Provide the (X, Y) coordinate of the cell's center where the given text is located.  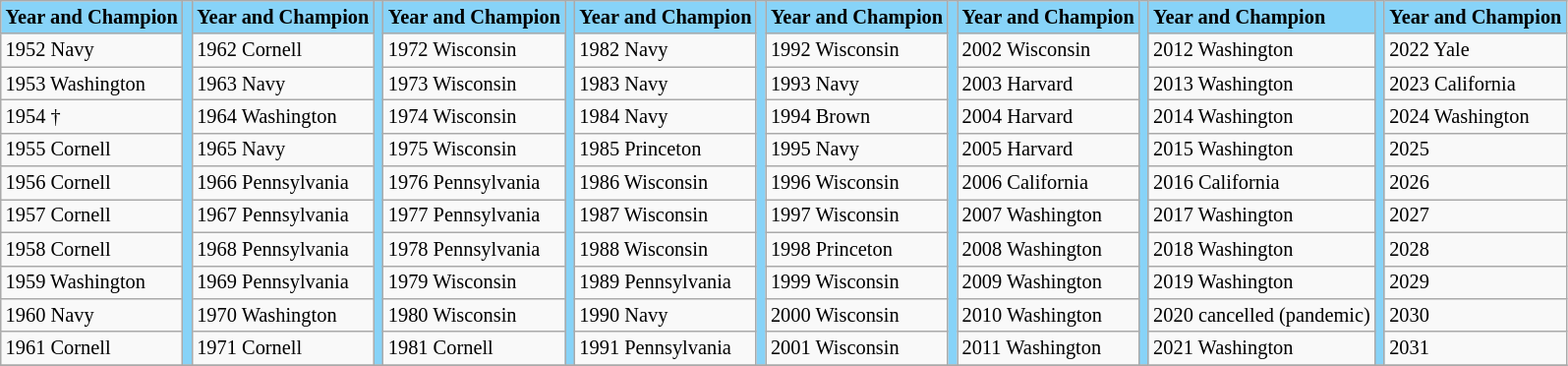
1977 Pennsylvania (474, 215)
1999 Wisconsin (857, 282)
2000 Wisconsin (857, 315)
1955 Cornell (92, 150)
1971 Cornell (283, 348)
1964 Washington (283, 116)
2020 cancelled (pandemic) (1261, 315)
1966 Pennsylvania (283, 183)
2022 Yale (1475, 50)
1963 Navy (283, 84)
1998 Princeton (857, 249)
1973 Wisconsin (474, 84)
2023 California (1475, 84)
1974 Wisconsin (474, 116)
1968 Pennsylvania (283, 249)
1986 Wisconsin (665, 183)
2027 (1475, 215)
1983 Navy (665, 84)
1982 Navy (665, 50)
1997 Wisconsin (857, 215)
1965 Navy (283, 150)
1993 Navy (857, 84)
1969 Pennsylvania (283, 282)
2002 Wisconsin (1048, 50)
1975 Wisconsin (474, 150)
2008 Washington (1048, 249)
1994 Brown (857, 116)
1996 Wisconsin (857, 183)
1987 Wisconsin (665, 215)
2014 Washington (1261, 116)
1988 Wisconsin (665, 249)
2003 Harvard (1048, 84)
1960 Navy (92, 315)
1990 Navy (665, 315)
2005 Harvard (1048, 150)
1979 Wisconsin (474, 282)
1958 Cornell (92, 249)
1952 Navy (92, 50)
1980 Wisconsin (474, 315)
1953 Washington (92, 84)
1956 Cornell (92, 183)
2024 Washington (1475, 116)
1981 Cornell (474, 348)
1978 Pennsylvania (474, 249)
2007 Washington (1048, 215)
1967 Pennsylvania (283, 215)
2015 Washington (1261, 150)
1985 Princeton (665, 150)
2016 California (1261, 183)
1959 Washington (92, 282)
2011 Washington (1048, 348)
1970 Washington (283, 315)
2017 Washington (1261, 215)
2013 Washington (1261, 84)
2028 (1475, 249)
1984 Navy (665, 116)
2030 (1475, 315)
1961 Cornell (92, 348)
2019 Washington (1261, 282)
2018 Washington (1261, 249)
1992 Wisconsin (857, 50)
2004 Harvard (1048, 116)
2001 Wisconsin (857, 348)
1962 Cornell (283, 50)
2006 California (1048, 183)
1972 Wisconsin (474, 50)
2031 (1475, 348)
2010 Washington (1048, 315)
2029 (1475, 282)
2012 Washington (1261, 50)
2021 Washington (1261, 348)
1954 † (92, 116)
1991 Pennsylvania (665, 348)
1957 Cornell (92, 215)
1995 Navy (857, 150)
2026 (1475, 183)
1976 Pennsylvania (474, 183)
2025 (1475, 150)
2009 Washington (1048, 282)
1989 Pennsylvania (665, 282)
